Output the [X, Y] coordinate of the center of the cell containing the given text.  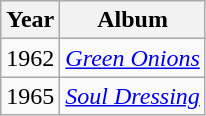
Album [133, 20]
1965 [30, 96]
Soul Dressing [133, 96]
Year [30, 20]
Green Onions [133, 58]
1962 [30, 58]
